Scan for the cell matching the given text and deliver its (x, y) coordinate at center. 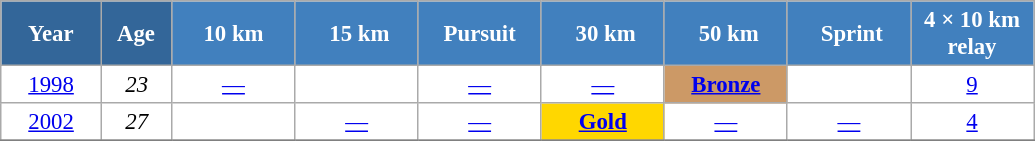
Year (52, 34)
4 × 10 km relay (972, 34)
50 km (726, 34)
27 (136, 122)
10 km (234, 34)
4 (972, 122)
23 (136, 85)
Age (136, 34)
Bronze (726, 85)
15 km (356, 34)
Pursuit (480, 34)
Sprint (848, 34)
9 (972, 85)
2002 (52, 122)
1998 (52, 85)
30 km (602, 34)
Gold (602, 122)
